Provide the (X, Y) coordinate of the cell's center where the given text is located.  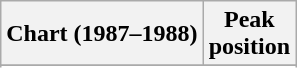
Peak position (249, 34)
Chart (1987–1988) (102, 34)
